Output the [x, y] coordinate of the center of the cell containing the given text.  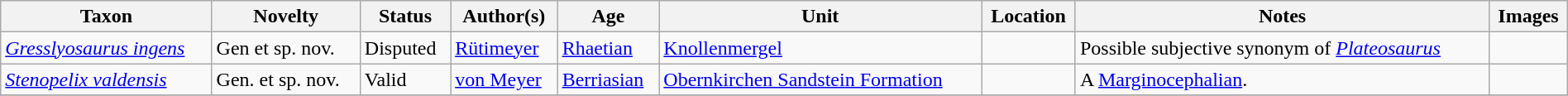
Novelty [286, 17]
Location [1029, 17]
Stenopelix valdensis [106, 79]
Age [609, 17]
Valid [405, 79]
Images [1528, 17]
Gresslyosaurus ingens [106, 48]
Gen. et sp. nov. [286, 79]
A Marginocephalian. [1282, 79]
Unit [820, 17]
Rütimeyer [504, 48]
Author(s) [504, 17]
Disputed [405, 48]
Taxon [106, 17]
Knollenmergel [820, 48]
Notes [1282, 17]
Rhaetian [609, 48]
Gen et sp. nov. [286, 48]
von Meyer [504, 79]
Status [405, 17]
Possible subjective synonym of Plateosaurus [1282, 48]
Berriasian [609, 79]
Obernkirchen Sandstein Formation [820, 79]
